Find where the given text appears and provide that cell's center as (X, Y) coordinate. 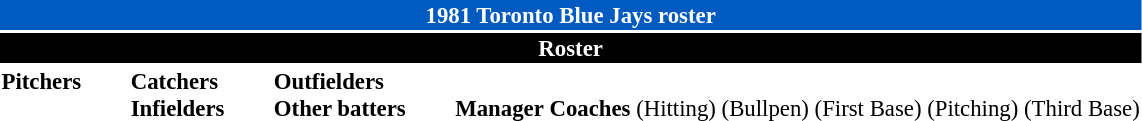
1981 Toronto Blue Jays roster (570, 15)
Roster (570, 48)
